Capture the cell that displays the provided text and extract its [x, y] central coordinate. 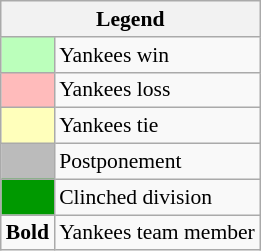
Bold [28, 233]
Clinched division [157, 197]
Yankees team member [157, 233]
Yankees tie [157, 126]
Legend [130, 19]
Yankees win [157, 55]
Postponement [157, 162]
Yankees loss [157, 90]
